Provide the [x, y] coordinate of the cell's center where the given text is located.  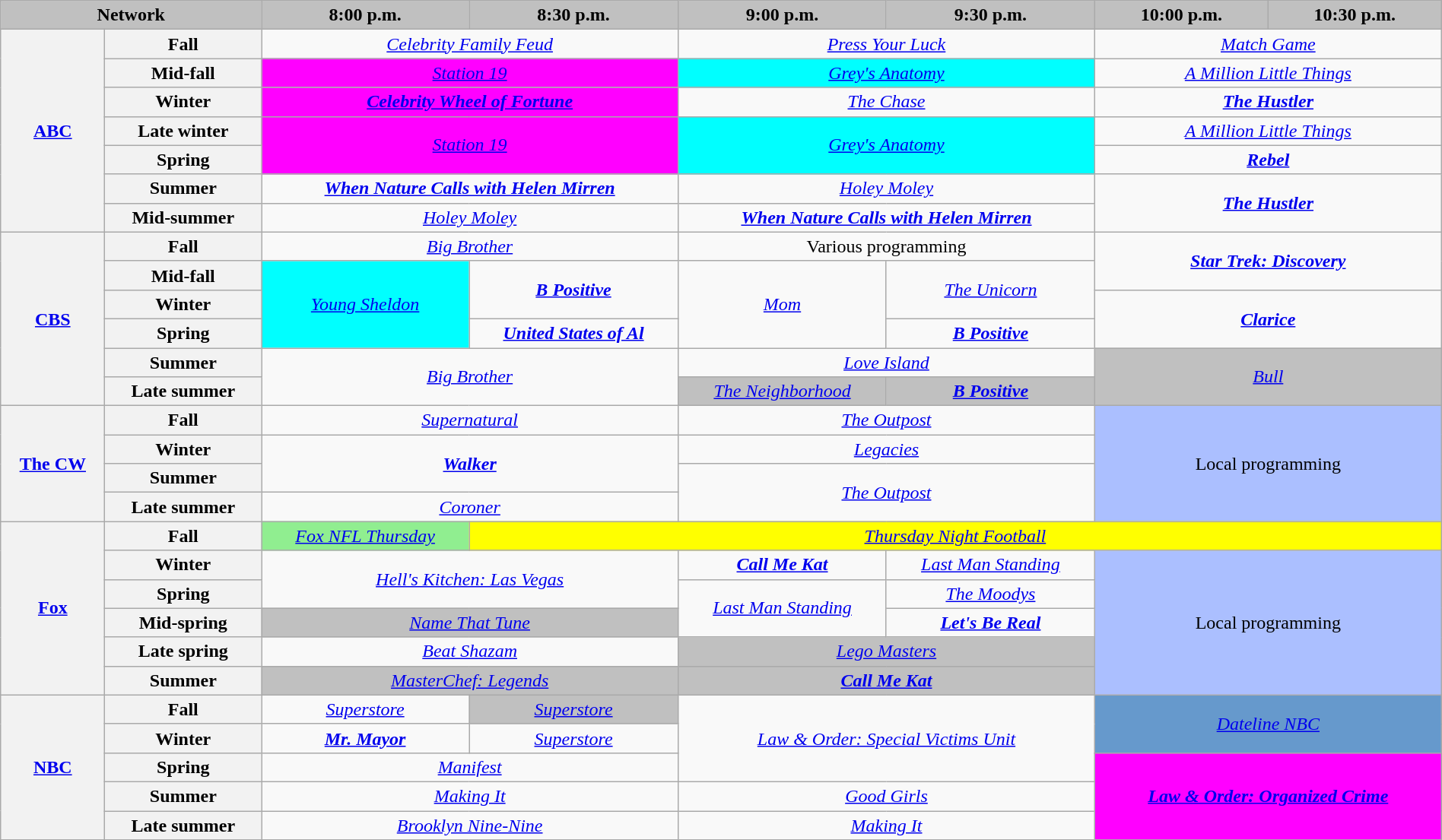
10:30 p.m. [1355, 15]
CBS [53, 319]
Brooklyn Nine-Nine [470, 825]
The Unicorn [990, 290]
Star Trek: Discovery [1268, 261]
Lego Masters [887, 651]
Walker [470, 464]
The Neighborhood [783, 391]
Bull [1268, 377]
NBC [53, 767]
Mom [783, 304]
Law & Order: Special Victims Unit [887, 738]
United States of Al [573, 333]
Name That Tune [470, 623]
Law & Order: Organized Crime [1268, 796]
Mid-spring [183, 623]
Let's Be Real [990, 623]
Hell's Kitchen: Las Vegas [470, 579]
The Moodys [990, 594]
Rebel [1268, 160]
Coroner [470, 507]
MasterChef: Legends [470, 680]
Celebrity Family Feud [470, 44]
9:30 p.m. [990, 15]
Late spring [183, 651]
Legacies [887, 449]
Beat Shazam [470, 651]
Fox [53, 608]
Thursday Night Football [955, 536]
Love Island [887, 363]
The Chase [887, 102]
Fox NFL Thursday [365, 536]
Good Girls [887, 796]
9:00 p.m. [783, 15]
10:00 p.m. [1181, 15]
Various programming [887, 246]
Mid-summer [183, 217]
Late winter [183, 131]
Supernatural [470, 420]
8:00 p.m. [365, 15]
Young Sheldon [365, 304]
Press Your Luck [887, 44]
ABC [53, 131]
8:30 p.m. [573, 15]
Network [131, 15]
Manifest [470, 767]
The CW [53, 464]
Clarice [1268, 319]
Celebrity Wheel of Fortune [470, 102]
Mr. Mayor [365, 738]
Dateline NBC [1268, 724]
Match Game [1268, 44]
